Detect which cell encompasses the target text, then output its [X, Y] center coordinate. 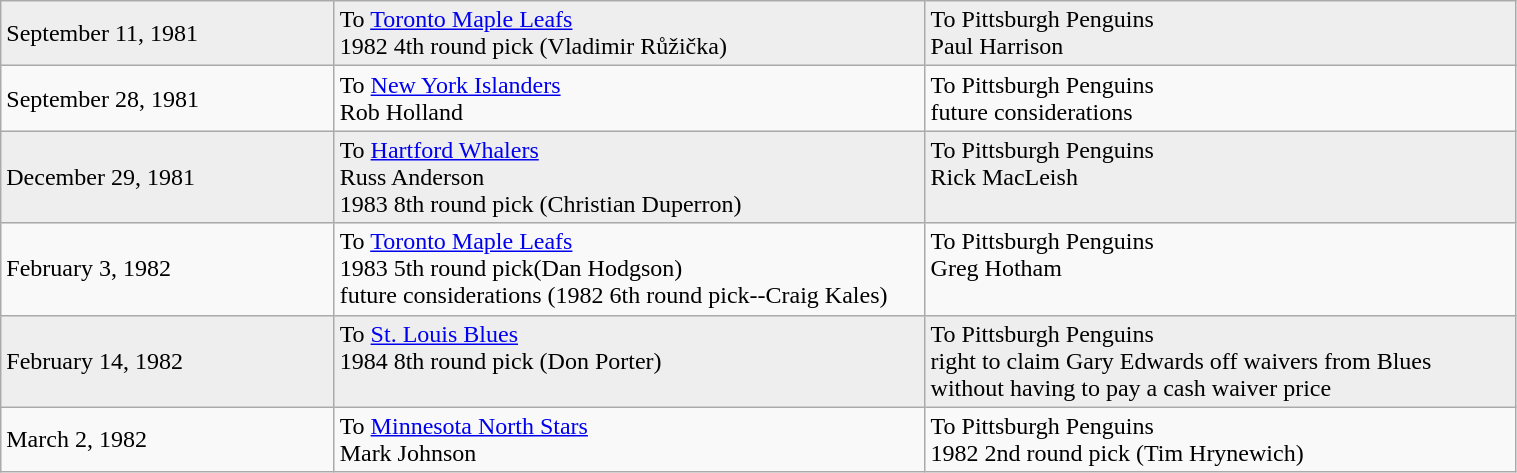
To Toronto Maple Leafs1982 4th round pick (Vladimir Růžička) [630, 34]
December 29, 1981 [168, 177]
September 11, 1981 [168, 34]
To Pittsburgh PenguinsPaul Harrison [1220, 34]
February 3, 1982 [168, 269]
September 28, 1981 [168, 98]
To St. Louis Blues1984 8th round pick (Don Porter) [630, 361]
To Toronto Maple Leafs1983 5th round pick(Dan Hodgson)future considerations (1982 6th round pick--Craig Kales) [630, 269]
To Pittsburgh Penguins1982 2nd round pick (Tim Hrynewich) [1220, 440]
To Hartford WhalersRuss Anderson1983 8th round pick (Christian Duperron) [630, 177]
To Minnesota North StarsMark Johnson [630, 440]
March 2, 1982 [168, 440]
To Pittsburgh PenguinsGreg Hotham [1220, 269]
February 14, 1982 [168, 361]
To Pittsburgh Penguinsright to claim Gary Edwards off waivers from Blues without having to pay a cash waiver price [1220, 361]
To Pittsburgh Penguinsfuture considerations [1220, 98]
To New York IslandersRob Holland [630, 98]
To Pittsburgh PenguinsRick MacLeish [1220, 177]
